Identify which cell holds the provided text, then report its (X, Y) central coordinate. 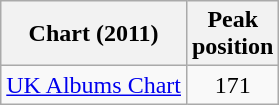
Peakposition (232, 34)
UK Albums Chart (94, 85)
Chart (2011) (94, 34)
171 (232, 85)
